Pinpoint the cell where the given text exists, returning its [x, y] midpoint coordinate. 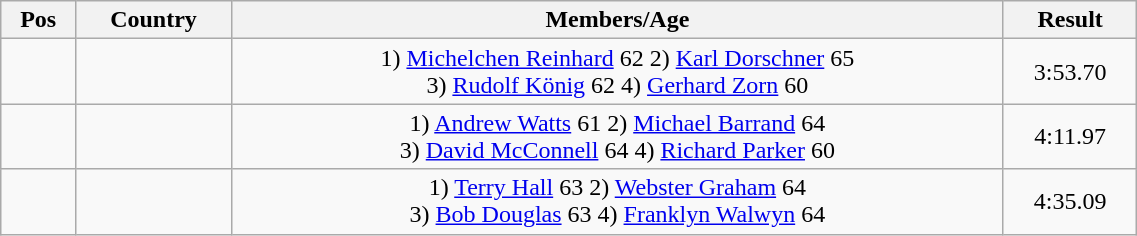
Result [1070, 20]
4:11.97 [1070, 136]
Country [154, 20]
Members/Age [617, 20]
1) Terry Hall 63 2) Webster Graham 643) Bob Douglas 63 4) Franklyn Walwyn 64 [617, 202]
1) Michelchen Reinhard 62 2) Karl Dorschner 653) Rudolf König 62 4) Gerhard Zorn 60 [617, 72]
3:53.70 [1070, 72]
4:35.09 [1070, 202]
1) Andrew Watts 61 2) Michael Barrand 643) David McConnell 64 4) Richard Parker 60 [617, 136]
Pos [38, 20]
